For the text-containing cell, return its midpoint in [X, Y] coordinate format. 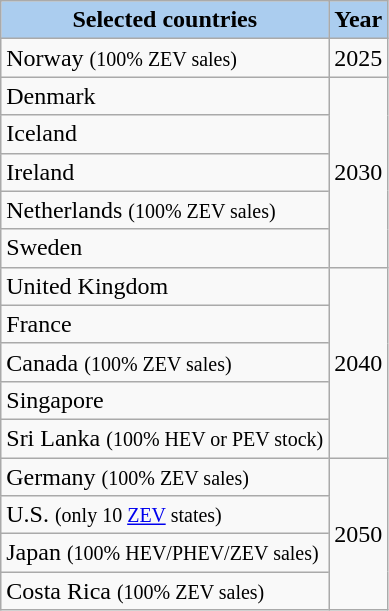
2040 [358, 362]
Costa Rica (100% ZEV sales) [165, 591]
Netherlands (100% ZEV sales) [165, 210]
France [165, 324]
United Kingdom [165, 286]
Japan (100% HEV/PHEV/ZEV sales) [165, 553]
Singapore [165, 400]
Sri Lanka (100% HEV or PEV stock) [165, 438]
Selected countries [165, 20]
Ireland [165, 172]
2050 [358, 534]
2025 [358, 58]
U.S. (only 10 ZEV states) [165, 515]
Iceland [165, 134]
Sweden [165, 248]
Year [358, 20]
2030 [358, 172]
Canada (100% ZEV sales) [165, 362]
Norway (100% ZEV sales) [165, 58]
Denmark [165, 96]
Germany (100% ZEV sales) [165, 477]
